Find where the given text appears and provide that cell's center as [X, Y] coordinate. 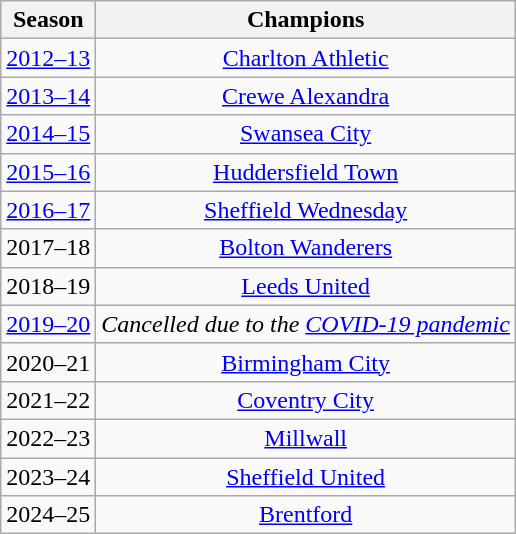
2018–19 [48, 286]
Cancelled due to the COVID-19 pandemic [306, 324]
2016–17 [48, 210]
Huddersfield Town [306, 172]
Champions [306, 20]
Sheffield United [306, 477]
Birmingham City [306, 362]
Crewe Alexandra [306, 96]
2022–23 [48, 438]
2021–22 [48, 400]
Bolton Wanderers [306, 248]
Brentford [306, 515]
2013–14 [48, 96]
Charlton Athletic [306, 58]
Millwall [306, 438]
2014–15 [48, 134]
2012–13 [48, 58]
Leeds United [306, 286]
2023–24 [48, 477]
Sheffield Wednesday [306, 210]
2020–21 [48, 362]
2024–25 [48, 515]
2019–20 [48, 324]
Swansea City [306, 134]
2017–18 [48, 248]
2015–16 [48, 172]
Season [48, 20]
Coventry City [306, 400]
